Pinpoint the cell where the given text exists, returning its [X, Y] midpoint coordinate. 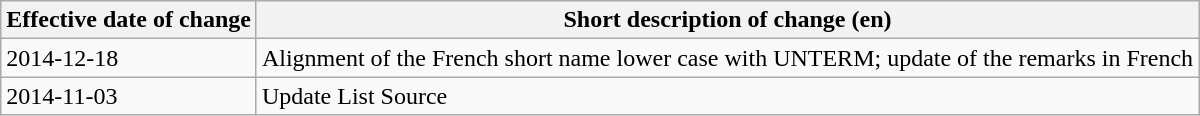
Short description of change (en) [727, 20]
Alignment of the French short name lower case with UNTERM; update of the remarks in French [727, 58]
2014-11-03 [129, 96]
Update List Source [727, 96]
2014-12-18 [129, 58]
Effective date of change [129, 20]
